Output the [x, y] coordinate of the center of the cell containing the given text.  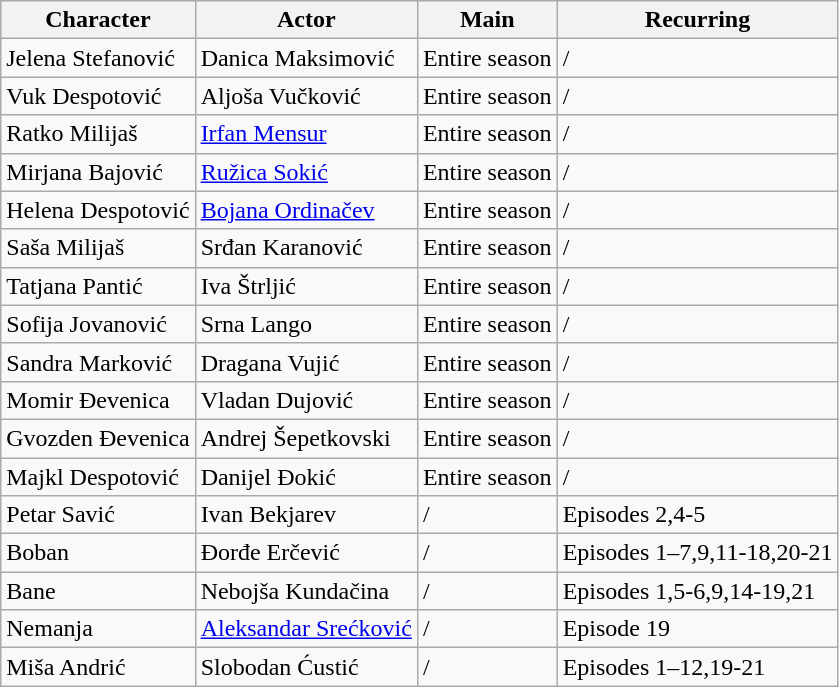
Episodes 1–7,9,11-18,20-21 [698, 553]
Danica Maksimović [306, 58]
Momir Đevenica [98, 400]
Tatjana Pantić [98, 286]
Petar Savić [98, 515]
Actor [306, 20]
Ratko Milijaš [98, 134]
Srna Lango [306, 324]
Aljoša Vučković [306, 96]
Iva Štrljić [306, 286]
Bojana Ordinačev [306, 210]
Đorđe Erčević [306, 553]
Slobodan Ćustić [306, 667]
Episodes 1–12,19-21 [698, 667]
Nemanja [98, 629]
Andrej Šepetkovski [306, 438]
Mirjana Bajović [98, 172]
Miša Andrić [98, 667]
Helena Despotović [98, 210]
Ivan Bekjarev [306, 515]
Episode 19 [698, 629]
Nebojša Kundačina [306, 591]
Character [98, 20]
Sofija Jovanović [98, 324]
Episodes 1,5-6,9,14-19,21 [698, 591]
Aleksandar Srećković [306, 629]
Vuk Despotović [98, 96]
Main [487, 20]
Boban [98, 553]
Vladan Dujović [306, 400]
Bane [98, 591]
Jelena Stefanović [98, 58]
Saša Milijaš [98, 248]
Sandra Marković [98, 362]
Irfan Mensur [306, 134]
Ružica Sokić [306, 172]
Gvozden Đevenica [98, 438]
Dragana Vujić [306, 362]
Danijel Đokić [306, 477]
Majkl Despotović [98, 477]
Recurring [698, 20]
Episodes 2,4-5 [698, 515]
Srđan Karanović [306, 248]
